Extract the [x, y] coordinate from the center of the cell holding the provided text.  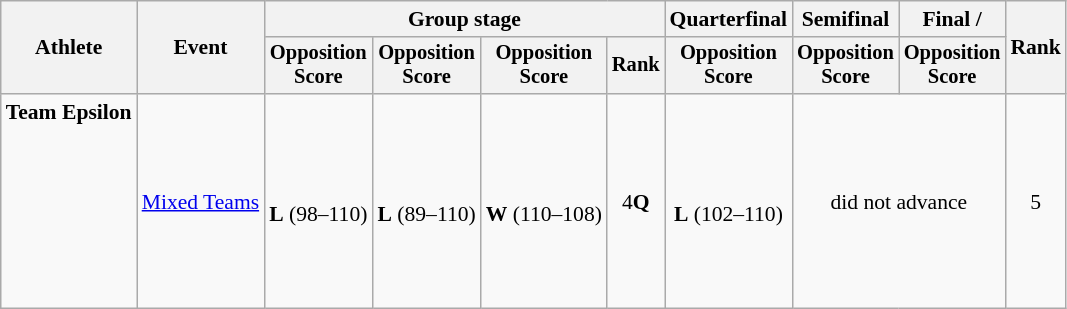
Quarterfinal [729, 19]
did not advance [898, 201]
Athlete [69, 48]
L (102–110) [729, 201]
L (89–110) [426, 201]
Team Epsilon [69, 201]
Final / [952, 19]
Mixed Teams [201, 201]
W (110–108) [544, 201]
4Q [636, 201]
Semifinal [846, 19]
5 [1036, 201]
Group stage [464, 19]
L (98–110) [318, 201]
Event [201, 48]
